Return (x, y) of the center of cell containing provided text 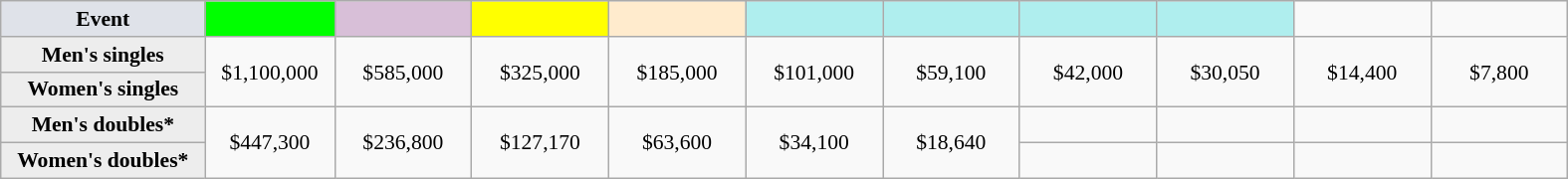
Women's doubles* (104, 161)
Men's doubles* (104, 125)
$101,000 (814, 72)
$34,100 (814, 143)
Women's singles (104, 89)
$585,000 (403, 72)
$236,800 (403, 143)
$325,000 (541, 72)
$7,800 (1499, 72)
$63,600 (677, 143)
$14,400 (1362, 72)
$30,050 (1226, 72)
$127,170 (541, 143)
$42,000 (1088, 72)
$1,100,000 (270, 72)
Event (104, 19)
$185,000 (677, 72)
$59,100 (951, 72)
Men's singles (104, 55)
$18,640 (951, 143)
$447,300 (270, 143)
